Pinpoint the cell where the given text exists, returning its (X, Y) midpoint coordinate. 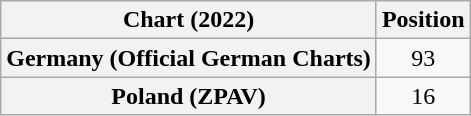
Position (423, 20)
93 (423, 58)
Poland (ZPAV) (189, 96)
16 (423, 96)
Chart (2022) (189, 20)
Germany (Official German Charts) (189, 58)
